Determine the (x, y) coordinate at the center of the cell enclosing the given text.  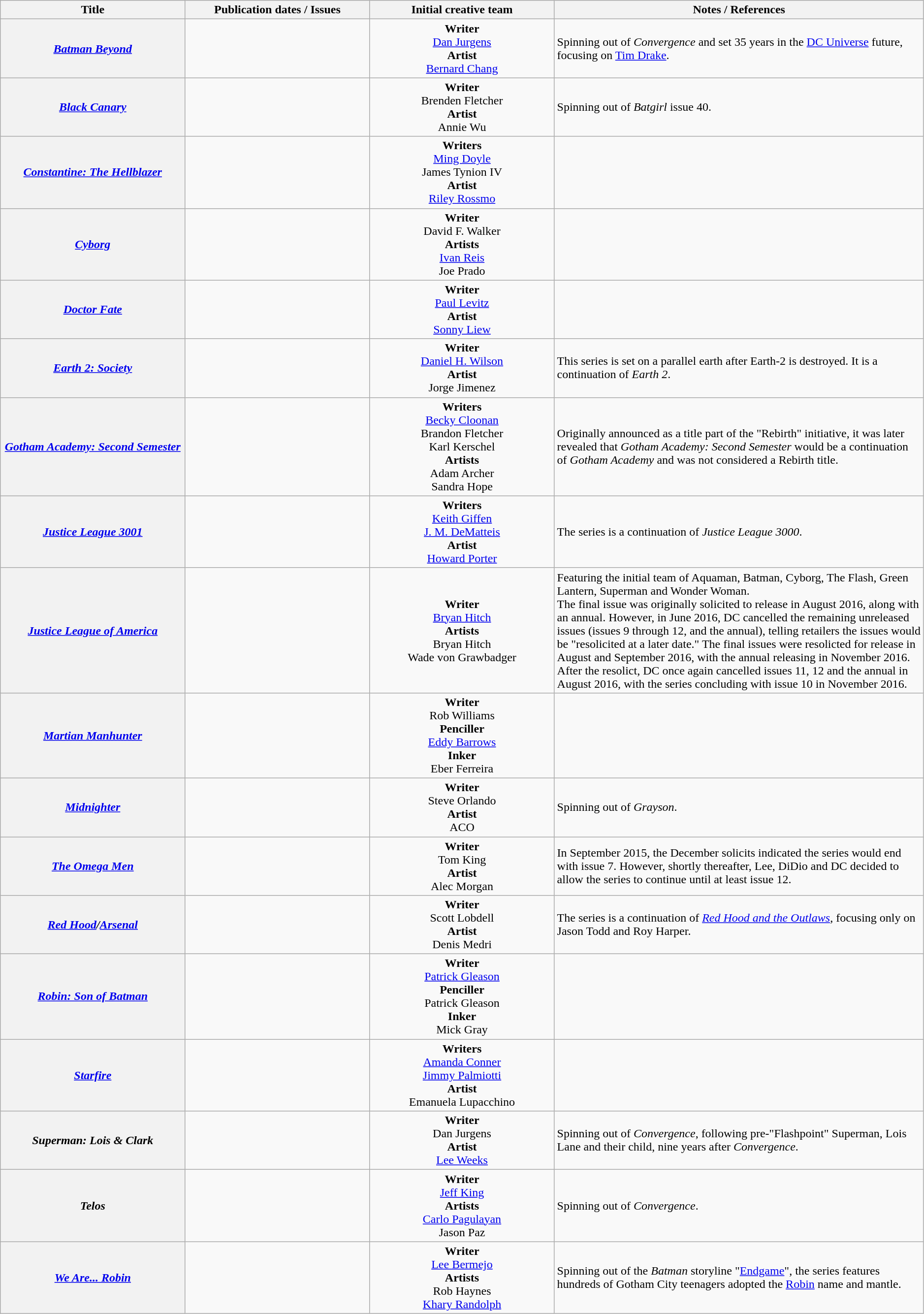
WriterScott LobdellArtistDenis Medri (462, 925)
Spinning out of Convergence and set 35 years in the DC Universe future, focusing on Tim Drake. (739, 48)
Batman Beyond (93, 48)
WriterBrenden FletcherArtistAnnie Wu (462, 107)
Cyborg (93, 244)
The series is a continuation of Justice League 3000. (739, 532)
WriterLee BermejoArtistsRob HaynesKhary Randolph (462, 1278)
We Are... Robin (93, 1278)
WriterDan JurgensArtistLee Weeks (462, 1140)
Earth 2: Society (93, 368)
WritersAmanda ConnerJimmy PalmiottiArtistEmanuela Lupacchino (462, 1075)
Title (93, 10)
Martian Manhunter (93, 736)
WriterPaul LevitzArtistSonny Liew (462, 309)
WriterDavid F. WalkerArtistsIvan ReisJoe Prado (462, 244)
This series is set on a parallel earth after Earth-2 is destroyed. It is a continuation of Earth 2. (739, 368)
Spinning out of Convergence. (739, 1206)
WriterSteve OrlandoArtistACO (462, 807)
WriterJeff KingArtistsCarlo PagulayanJason Paz (462, 1206)
Starfire (93, 1075)
Doctor Fate (93, 309)
Gotham Academy: Second Semester (93, 447)
WriterDaniel H. WilsonArtistJorge Jimenez (462, 368)
WriterRob WilliamsPencillerEddy BarrowsInkerEber Ferreira (462, 736)
The series is a continuation of Red Hood and the Outlaws, focusing only on Jason Todd and Roy Harper. (739, 925)
The Omega Men (93, 866)
Spinning out of the Batman storyline "Endgame", the series features hundreds of Gotham City teenagers adopted the Robin name and mantle. (739, 1278)
Spinning out of Grayson. (739, 807)
Spinning out of Convergence, following pre-"Flashpoint" Superman, Lois Lane and their child, nine years after Convergence. (739, 1140)
Justice League of America (93, 630)
Spinning out of Batgirl issue 40. (739, 107)
Initial creative team (462, 10)
Red Hood/Arsenal (93, 925)
WriterPatrick GleasonPencillerPatrick GleasonInkerMick Gray (462, 996)
Justice League 3001 (93, 532)
WritersKeith GiffenJ. M. DeMatteisArtistHoward Porter (462, 532)
Publication dates / Issues (278, 10)
Black Canary (93, 107)
Telos (93, 1206)
Constantine: The Hellblazer (93, 172)
WriterDan JurgensArtistBernard Chang (462, 48)
Midnighter (93, 807)
Superman: Lois & Clark (93, 1140)
WritersBecky CloonanBrandon FletcherKarl KerschelArtistsAdam ArcherSandra Hope (462, 447)
Notes / References (739, 10)
WritersMing DoyleJames Tynion IVArtistRiley Rossmo (462, 172)
WriterTom KingArtistAlec Morgan (462, 866)
WriterBryan HitchArtistsBryan HitchWade von Grawbadger (462, 630)
Robin: Son of Batman (93, 996)
